Identify which cell holds the provided text, then report its [x, y] central coordinate. 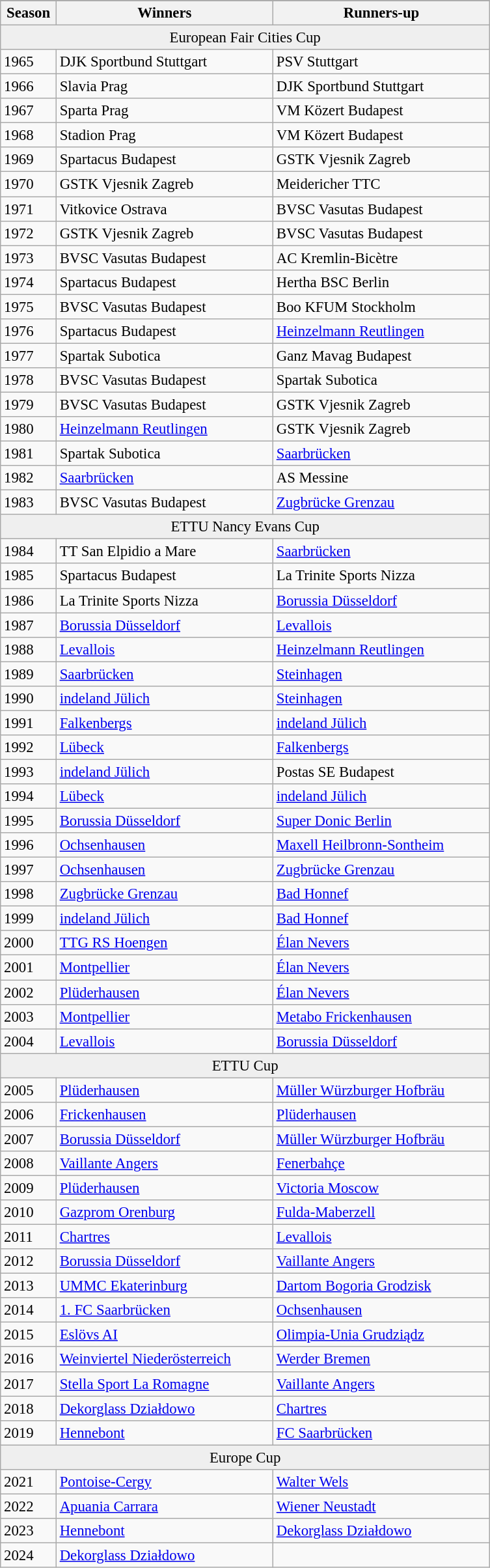
TT San Elpidio a Mare [164, 552]
Werder Bremen [381, 1360]
Sparta Prag [164, 111]
1971 [29, 209]
1978 [29, 380]
1970 [29, 184]
1982 [29, 478]
2006 [29, 1115]
Victoria Moscow [381, 1188]
2015 [29, 1335]
Apuania Carrara [164, 1506]
1968 [29, 135]
Fulda-Maberzell [381, 1212]
2001 [29, 968]
2012 [29, 1261]
2016 [29, 1360]
Metabo Frickenhausen [381, 1016]
1980 [29, 429]
2008 [29, 1164]
Boo KFUM Stockholm [381, 307]
1994 [29, 796]
Postas SE Budapest [381, 772]
1967 [29, 111]
2009 [29, 1188]
2023 [29, 1531]
2014 [29, 1310]
TTG RS Hoengen [164, 944]
Dartom Bogoria Grodzisk [381, 1286]
2004 [29, 1041]
Hertha BSC Berlin [381, 282]
1981 [29, 454]
UMMC Ekaterinburg [164, 1286]
1986 [29, 600]
Meidericher TTC [381, 184]
European Fair Cities Cup [245, 38]
2000 [29, 944]
1988 [29, 649]
2017 [29, 1384]
FC Saarbrücken [381, 1433]
2002 [29, 992]
Runners-up [381, 13]
Stella Sport La Romagne [164, 1384]
Frickenhausen [164, 1115]
ETTU Cup [245, 1065]
1973 [29, 258]
Eslövs AI [164, 1335]
Pontoise-Cergy [164, 1482]
Walter Wels [381, 1482]
Wiener Neustadt [381, 1506]
Weinviertel Niederösterreich [164, 1360]
Fenerbahçe [381, 1164]
Europe Cup [245, 1457]
ETTU Nancy Evans Cup [245, 527]
2019 [29, 1433]
1999 [29, 919]
1972 [29, 233]
Maxell Heilbronn-Sontheim [381, 845]
2007 [29, 1139]
Stadion Prag [164, 135]
2013 [29, 1286]
1987 [29, 625]
1979 [29, 404]
Super Donic Berlin [381, 821]
1991 [29, 723]
2021 [29, 1482]
1998 [29, 894]
Winners [164, 13]
1965 [29, 62]
Ganz Mavag Budapest [381, 356]
1995 [29, 821]
1974 [29, 282]
Vitkovice Ostrava [164, 209]
1983 [29, 503]
Gazprom Orenburg [164, 1212]
1996 [29, 845]
1966 [29, 87]
Season [29, 13]
1993 [29, 772]
1977 [29, 356]
AC Kremlin-Bicètre [381, 258]
1969 [29, 160]
2010 [29, 1212]
1985 [29, 576]
2018 [29, 1408]
2005 [29, 1090]
1992 [29, 748]
AS Messine [381, 478]
2003 [29, 1016]
Olimpia-Unia Grudziądz [381, 1335]
1997 [29, 870]
PSV Stuttgart [381, 62]
1989 [29, 674]
1975 [29, 307]
1984 [29, 552]
Slavia Prag [164, 87]
2024 [29, 1555]
2011 [29, 1237]
1. FC Saarbrücken [164, 1310]
2022 [29, 1506]
1976 [29, 331]
1990 [29, 699]
